Output the (X, Y) coordinate of the center of the cell containing the given text.  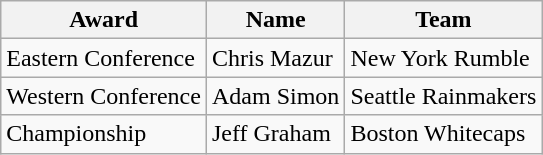
Award (104, 20)
Seattle Rainmakers (444, 96)
New York Rumble (444, 58)
Championship (104, 134)
Boston Whitecaps (444, 134)
Jeff Graham (275, 134)
Team (444, 20)
Name (275, 20)
Adam Simon (275, 96)
Chris Mazur (275, 58)
Eastern Conference (104, 58)
Western Conference (104, 96)
